For the text-containing cell, return its midpoint in (x, y) coordinate format. 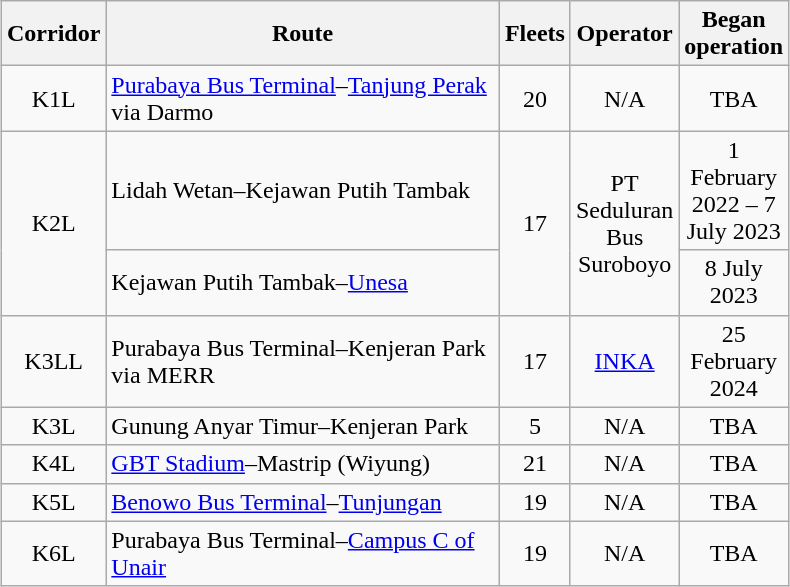
Purabaya Bus Terminal–Campus C of Unair (303, 554)
Kejawan Putih Tambak–Unesa (303, 282)
INKA (624, 361)
25 February 2024 (734, 361)
K4L (53, 464)
Operator (624, 34)
K5L (53, 502)
K1L (53, 98)
21 (534, 464)
Gunung Anyar Timur–Kenjeran Park (303, 426)
5 (534, 426)
Benowo Bus Terminal–Tunjungan (303, 502)
PT Seduluran Bus Suroboyo (624, 223)
K3L (53, 426)
GBT Stadium–Mastrip (Wiyung) (303, 464)
Route (303, 34)
Fleets (534, 34)
K6L (53, 554)
K2L (53, 223)
K3LL (53, 361)
Purabaya Bus Terminal–Tanjung Perak via Darmo (303, 98)
8 July 2023 (734, 282)
Purabaya Bus Terminal–Kenjeran Park via MERR (303, 361)
Beganoperation (734, 34)
Corridor (53, 34)
1 February 2022 – 7 July 2023 (734, 190)
20 (534, 98)
Lidah Wetan–Kejawan Putih Tambak (303, 190)
